Output the [x, y] coordinate of the center of the cell containing the given text.  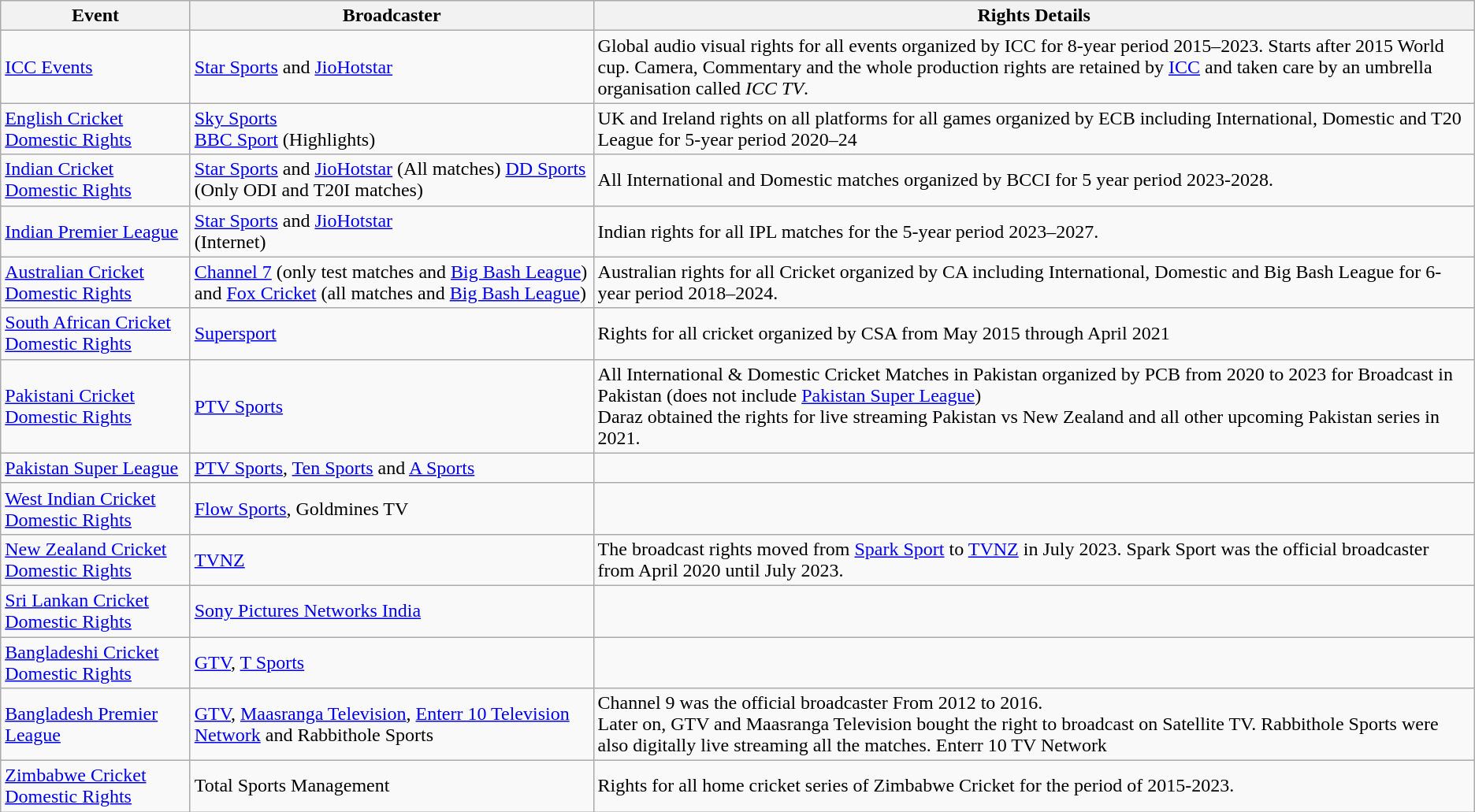
Sony Pictures Networks India [392, 611]
Sky SportsBBC Sport (Highlights) [392, 129]
GTV, Maasranga Television, Enterr 10 Television Network and Rabbithole Sports [392, 725]
Star Sports and JioHotstar [392, 67]
New Zealand Cricket Domestic Rights [95, 559]
Bangladeshi Cricket Domestic Rights [95, 662]
Supersport [392, 334]
Star Sports and JioHotstar (All matches) DD Sports (Only ODI and T20I matches) [392, 180]
Pakistani Cricket Domestic Rights [95, 406]
Event [95, 16]
PTV Sports, Ten Sports and A Sports [392, 468]
Australian Cricket Domestic Rights [95, 282]
Pakistan Super League [95, 468]
Indian Premier League [95, 232]
Zimbabwe Cricket Domestic Rights [95, 786]
Bangladesh Premier League [95, 725]
Star Sports and JioHotstar(Internet) [392, 232]
Channel 7 (only test matches and Big Bash League) and Fox Cricket (all matches and Big Bash League) [392, 282]
Broadcaster [392, 16]
Total Sports Management [392, 786]
The broadcast rights moved from Spark Sport to TVNZ in July 2023. Spark Sport was the official broadcaster from April 2020 until July 2023. [1034, 559]
ICC Events [95, 67]
Australian rights for all Cricket organized by CA including International, Domestic and Big Bash League for 6-year period 2018–2024. [1034, 282]
West Indian Cricket Domestic Rights [95, 509]
All International and Domestic matches organized by BCCI for 5 year period 2023-2028. [1034, 180]
Sri Lankan Cricket Domestic Rights [95, 611]
Rights for all home cricket series of Zimbabwe Cricket for the period of 2015-2023. [1034, 786]
Indian rights for all IPL matches for the 5-year period 2023–2027. [1034, 232]
TVNZ [392, 559]
UK and Ireland rights on all platforms for all games organized by ECB including International, Domestic and T20 League for 5-year period 2020–24 [1034, 129]
English Cricket Domestic Rights [95, 129]
South African Cricket Domestic Rights [95, 334]
Rights Details [1034, 16]
PTV Sports [392, 406]
Rights for all cricket organized by CSA from May 2015 through April 2021 [1034, 334]
Indian Cricket Domestic Rights [95, 180]
GTV, T Sports [392, 662]
Flow Sports, Goldmines TV [392, 509]
